Output the (X, Y) coordinate of the center of the cell containing the given text.  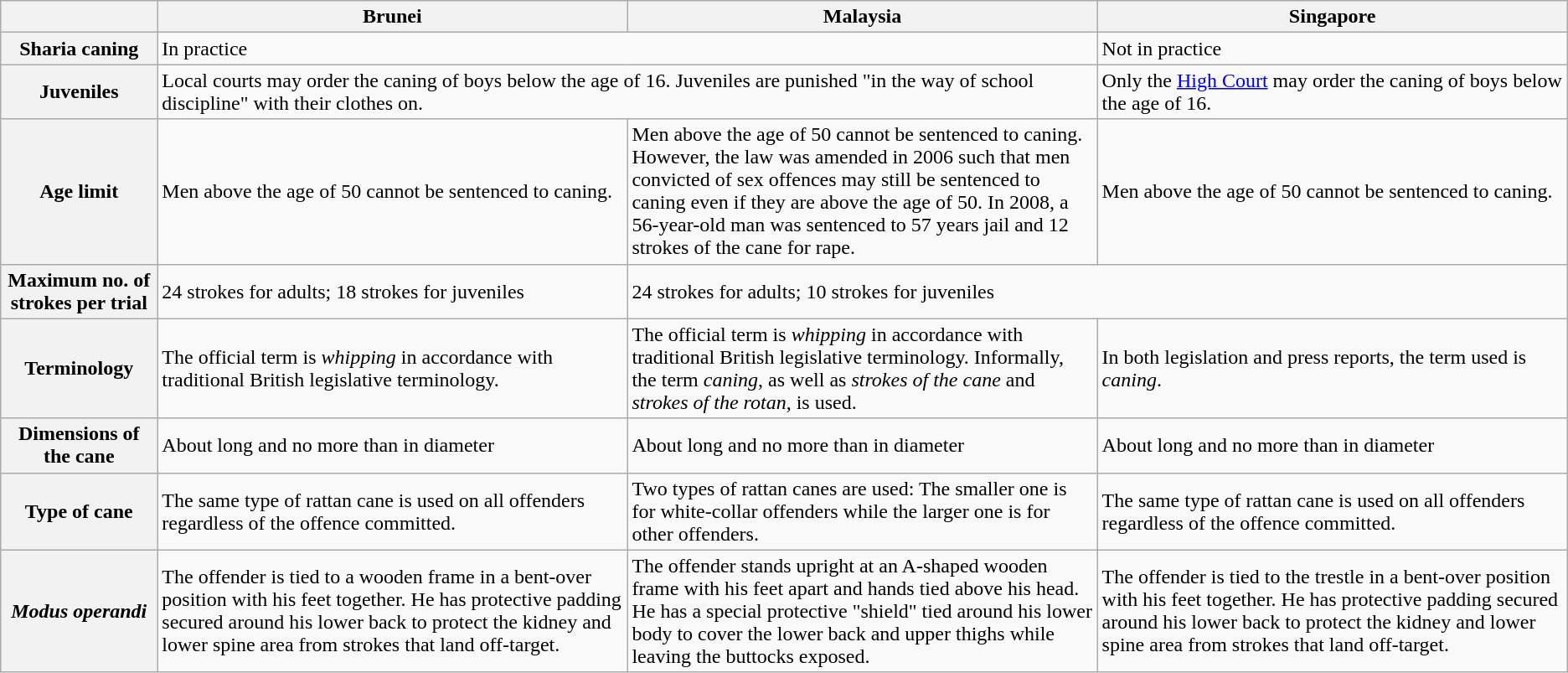
Age limit (79, 191)
In practice (627, 49)
24 strokes for adults; 18 strokes for juveniles (392, 292)
Brunei (392, 17)
24 strokes for adults; 10 strokes for juveniles (1097, 292)
Type of cane (79, 511)
Sharia caning (79, 49)
Two types of rattan canes are used: The smaller one is for white-collar offenders while the larger one is for other offenders. (863, 511)
In both legislation and press reports, the term used is caning. (1332, 369)
Malaysia (863, 17)
Not in practice (1332, 49)
Terminology (79, 369)
Only the High Court may order the caning of boys below the age of 16. (1332, 92)
Maximum no. of strokes per trial (79, 292)
Local courts may order the caning of boys below the age of 16. Juveniles are punished "in the way of school discipline" with their clothes on. (627, 92)
The official term is whipping in accordance with traditional British legislative terminology. (392, 369)
Juveniles (79, 92)
Modus operandi (79, 611)
Singapore (1332, 17)
Dimensions of the cane (79, 446)
